Capture the cell that displays the provided text and extract its [x, y] central coordinate. 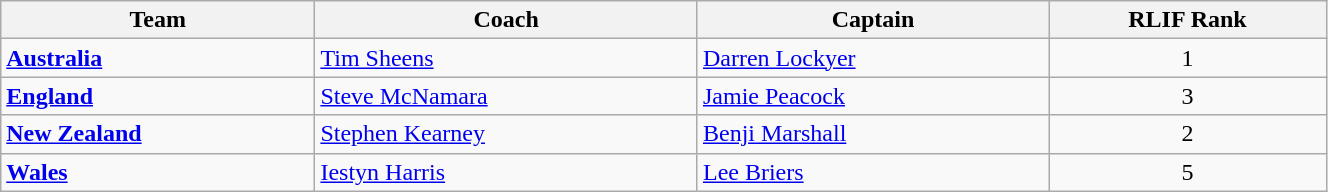
New Zealand [158, 134]
Iestyn Harris [506, 172]
Coach [506, 20]
2 [1188, 134]
Team [158, 20]
5 [1188, 172]
Tim Sheens [506, 58]
Darren Lockyer [872, 58]
Steve McNamara [506, 96]
Australia [158, 58]
Captain [872, 20]
England [158, 96]
Lee Briers [872, 172]
Jamie Peacock [872, 96]
1 [1188, 58]
Stephen Kearney [506, 134]
Benji Marshall [872, 134]
3 [1188, 96]
Wales [158, 172]
RLIF Rank [1188, 20]
